For the text-containing cell, return its midpoint in [X, Y] coordinate format. 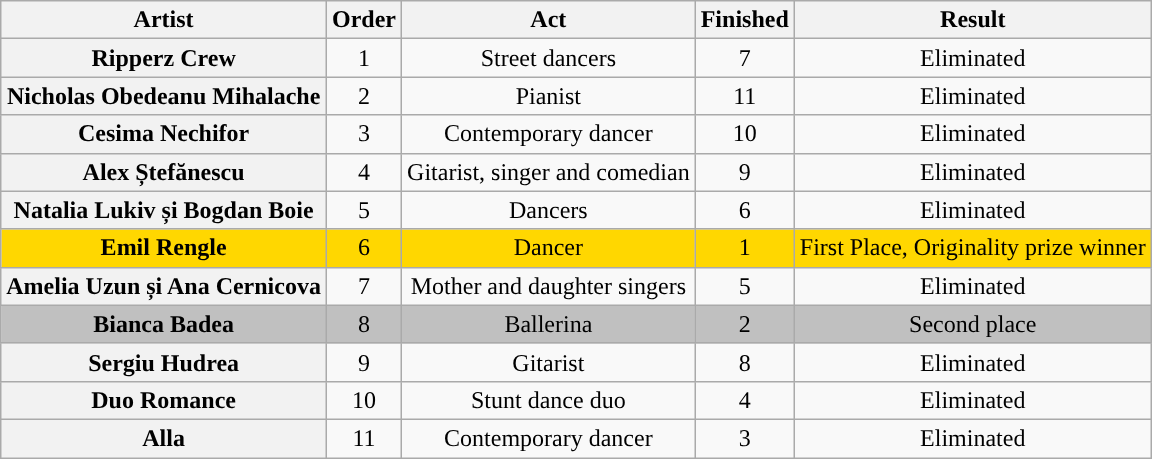
Alex Ștefănescu [164, 172]
Sergiu Hudrea [164, 362]
Cesima Nechifor [164, 134]
First Place, Originality prize winner [972, 248]
Artist [164, 20]
Result [972, 20]
Dancers [549, 210]
Pianist [549, 96]
Emil Rengle [164, 248]
Ripperz Crew [164, 58]
Alla [164, 438]
Amelia Uzun și Ana Cernicova [164, 286]
Bianca Badea [164, 324]
Gitarist, singer and comedian [549, 172]
Stunt dance duo [549, 400]
Finished [744, 20]
Order [364, 20]
Natalia Lukiv și Bogdan Boie [164, 210]
Second place [972, 324]
Dancer [549, 248]
Ballerina [549, 324]
Act [549, 20]
Mother and daughter singers [549, 286]
Nicholas Obedeanu Mihalache [164, 96]
Gitarist [549, 362]
Street dancers [549, 58]
Duo Romance [164, 400]
